Identify which cell holds the provided text, then report its [x, y] central coordinate. 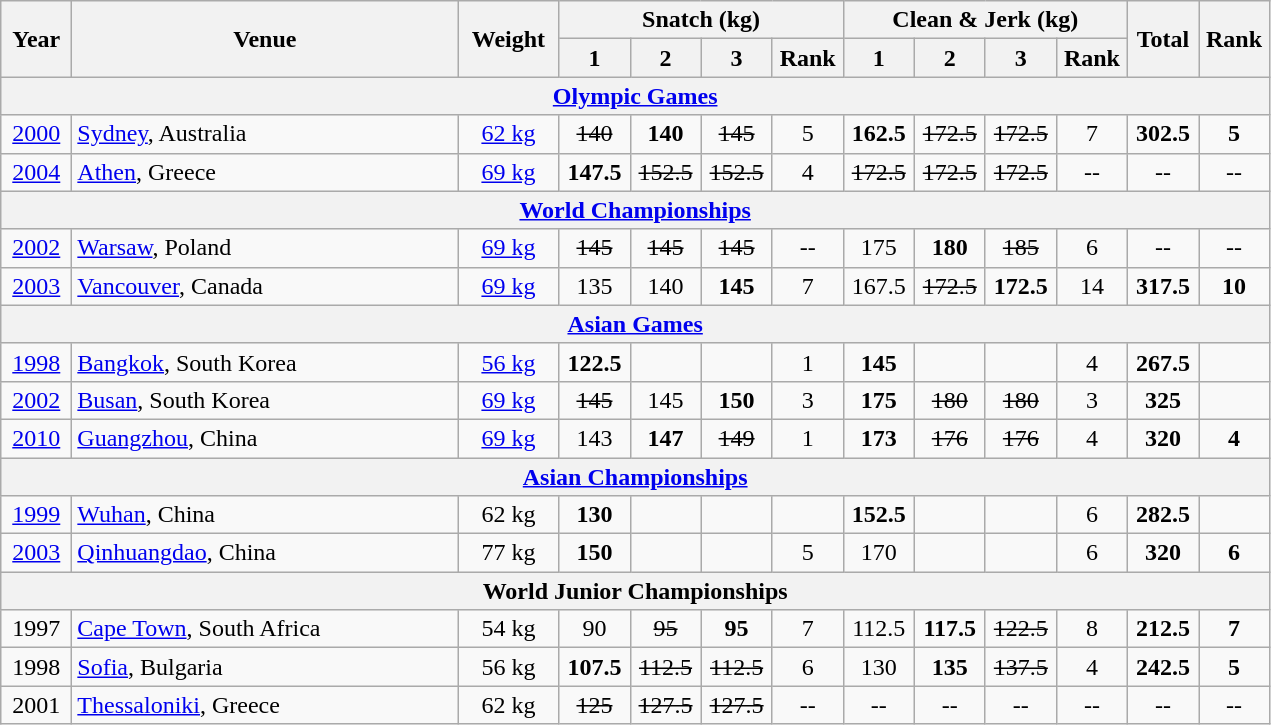
149 [736, 438]
Weight [508, 39]
325 [1162, 400]
Guangzhou, China [265, 438]
10 [1234, 286]
267.5 [1162, 362]
Snatch (kg) [701, 20]
282.5 [1162, 515]
1999 [36, 515]
Total [1162, 39]
147.5 [594, 172]
Warsaw, Poland [265, 248]
185 [1020, 248]
143 [594, 438]
Venue [265, 39]
302.5 [1162, 134]
212.5 [1162, 629]
242.5 [1162, 667]
107.5 [594, 667]
90 [594, 629]
Asian Games [636, 324]
125 [594, 705]
14 [1092, 286]
Clean & Jerk (kg) [985, 20]
8 [1092, 629]
Bangkok, South Korea [265, 362]
2004 [36, 172]
Sydney, Australia [265, 134]
2000 [36, 134]
Year [36, 39]
147 [666, 438]
Qinhuangdao, China [265, 553]
1997 [36, 629]
Sofia, Bulgaria [265, 667]
Olympic Games [636, 96]
170 [878, 553]
173 [878, 438]
Asian Championships [636, 477]
137.5 [1020, 667]
World Junior Championships [636, 591]
77 kg [508, 553]
World Championships [636, 210]
117.5 [950, 629]
2010 [36, 438]
Busan, South Korea [265, 400]
54 kg [508, 629]
Athen, Greece [265, 172]
Cape Town, South Africa [265, 629]
2001 [36, 705]
Wuhan, China [265, 515]
Vancouver, Canada [265, 286]
167.5 [878, 286]
317.5 [1162, 286]
162.5 [878, 134]
Thessaloniki, Greece [265, 705]
